Provide the [x, y] coordinate of the cell's center where the given text is located.  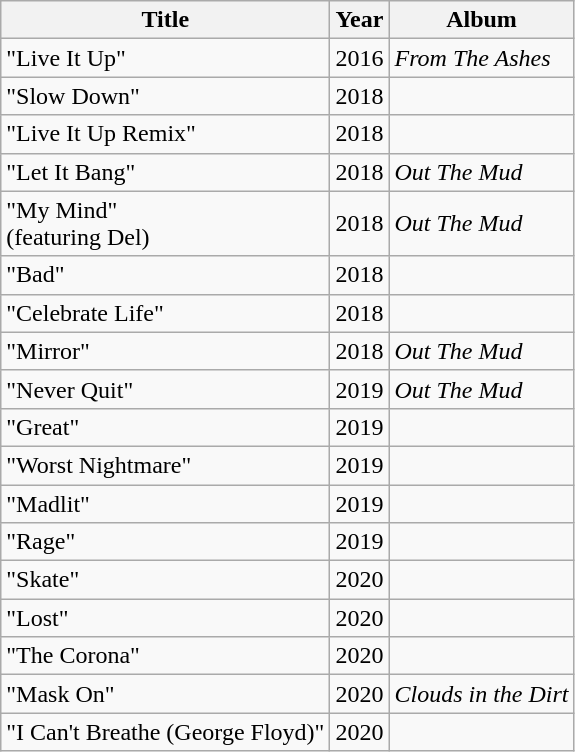
"Live It Up" [166, 58]
Year [360, 20]
"My Mind"(featuring Del) [166, 224]
"Bad" [166, 275]
From The Ashes [482, 58]
Clouds in the Dirt [482, 694]
"I Can't Breathe (George Floyd)" [166, 732]
Album [482, 20]
"Slow Down" [166, 96]
"Mirror" [166, 351]
"Lost" [166, 618]
"Rage" [166, 542]
"Never Quit" [166, 389]
Title [166, 20]
"Live It Up Remix" [166, 134]
"Skate" [166, 580]
2016 [360, 58]
"Let It Bang" [166, 172]
"Worst Nightmare" [166, 465]
"Mask On" [166, 694]
"Celebrate Life" [166, 313]
"Madlit" [166, 503]
"Great" [166, 427]
"The Corona" [166, 656]
